For the text-containing cell, return its midpoint in [x, y] coordinate format. 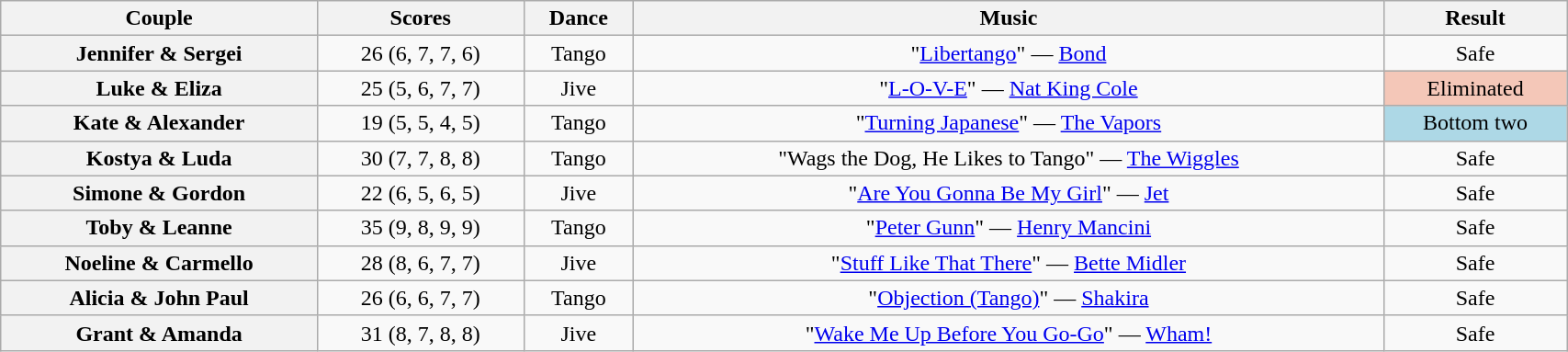
"Libertango" — Bond [1009, 53]
28 (8, 6, 7, 7) [421, 263]
Kate & Alexander [160, 123]
Alicia & John Paul [160, 298]
35 (9, 8, 9, 9) [421, 228]
Result [1475, 18]
Scores [421, 18]
Couple [160, 18]
"Are You Gonna Be My Girl" — Jet [1009, 193]
Noeline & Carmello [160, 263]
26 (6, 6, 7, 7) [421, 298]
31 (8, 7, 8, 8) [421, 333]
Grant & Amanda [160, 333]
30 (7, 7, 8, 8) [421, 158]
Jennifer & Sergei [160, 53]
"Stuff Like That There" — Bette Midler [1009, 263]
"L-O-V-E" — Nat King Cole [1009, 88]
Bottom two [1475, 123]
"Wake Me Up Before You Go-Go" — Wham! [1009, 333]
Toby & Leanne [160, 228]
"Turning Japanese" — The Vapors [1009, 123]
"Peter Gunn" — Henry Mancini [1009, 228]
25 (5, 6, 7, 7) [421, 88]
Kostya & Luda [160, 158]
19 (5, 5, 4, 5) [421, 123]
26 (6, 7, 7, 6) [421, 53]
"Wags the Dog, He Likes to Tango" — The Wiggles [1009, 158]
Eliminated [1475, 88]
"Objection (Tango)" — Shakira [1009, 298]
Dance [579, 18]
Simone & Gordon [160, 193]
Music [1009, 18]
Luke & Eliza [160, 88]
22 (6, 5, 6, 5) [421, 193]
